Output the [X, Y] coordinate of the center of the cell containing the given text.  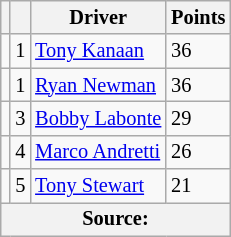
Points [198, 17]
Source: [116, 219]
21 [198, 186]
26 [198, 152]
Tony Stewart [98, 186]
3 [20, 118]
29 [198, 118]
Ryan Newman [98, 85]
5 [20, 186]
Driver [98, 17]
4 [20, 152]
Marco Andretti [98, 152]
Tony Kanaan [98, 51]
Bobby Labonte [98, 118]
